Capture the cell that displays the provided text and extract its [x, y] central coordinate. 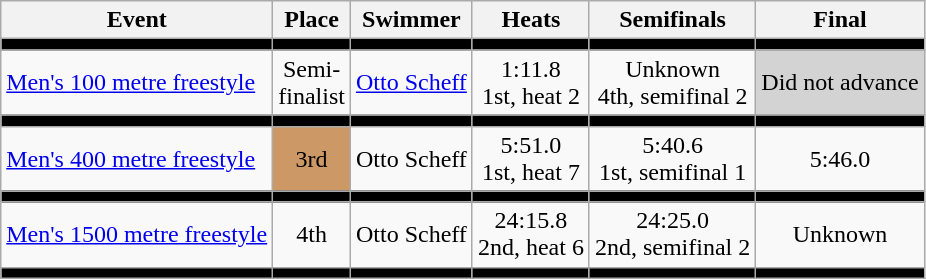
Place [312, 20]
Final [840, 20]
Men's 400 metre freestyle [137, 158]
Event [137, 20]
1:11.8 1st, heat 2 [530, 82]
5:46.0 [840, 158]
24:15.8 2nd, heat 6 [530, 234]
Semifinals [672, 20]
3rd [312, 158]
Semi-finalist [312, 82]
5:40.6 1st, semifinal 1 [672, 158]
Unknown [840, 234]
4th [312, 234]
5:51.0 1st, heat 7 [530, 158]
Did not advance [840, 82]
Men's 100 metre freestyle [137, 82]
Men's 1500 metre freestyle [137, 234]
Unknown 4th, semifinal 2 [672, 82]
Heats [530, 20]
24:25.0 2nd, semifinal 2 [672, 234]
Swimmer [411, 20]
